Locate the cell with the specified text and output its [X, Y] center coordinate. 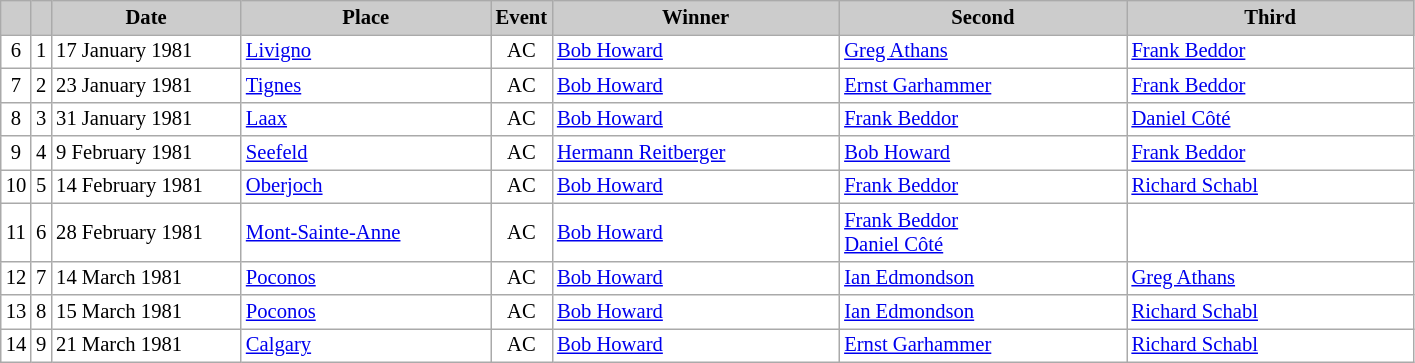
Third [1270, 17]
Date [146, 17]
Seefeld [366, 153]
14 [16, 345]
Mont-Sainte-Anne [366, 232]
31 January 1981 [146, 119]
14 March 1981 [146, 278]
3 [41, 119]
14 February 1981 [146, 186]
Calgary [366, 345]
28 February 1981 [146, 232]
Winner [696, 17]
1 [41, 51]
9 February 1981 [146, 153]
Oberjoch [366, 186]
4 [41, 153]
5 [41, 186]
Livigno [366, 51]
Tignes [366, 85]
Daniel Côté [1270, 119]
10 [16, 186]
Hermann Reitberger [696, 153]
11 [16, 232]
2 [41, 85]
21 March 1981 [146, 345]
13 [16, 311]
15 March 1981 [146, 311]
Event [522, 17]
Place [366, 17]
12 [16, 278]
Frank Beddor Daniel Côté [982, 232]
Second [982, 17]
23 January 1981 [146, 85]
Laax [366, 119]
17 January 1981 [146, 51]
